Provide the (X, Y) coordinate of the cell's center where the given text is located.  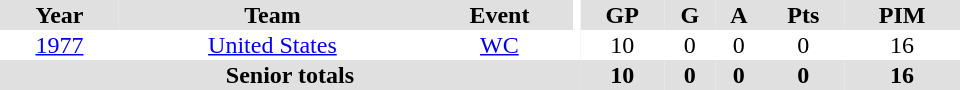
WC (500, 45)
1977 (60, 45)
Pts (804, 15)
Team (272, 15)
United States (272, 45)
G (690, 15)
Year (60, 15)
Senior totals (290, 75)
PIM (902, 15)
GP (622, 15)
Event (500, 15)
A (738, 15)
